Locate the cell with the specified text and output its [x, y] center coordinate. 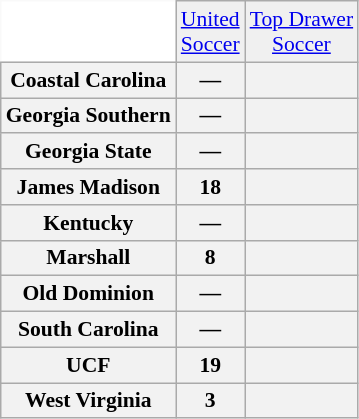
South Carolina [88, 330]
Georgia Southern [88, 116]
West Virginia [88, 401]
James Madison [88, 187]
UCF [88, 365]
19 [210, 365]
Coastal Carolina [88, 80]
18 [210, 187]
UnitedSoccer [210, 32]
3 [210, 401]
Georgia State [88, 152]
Kentucky [88, 223]
Old Dominion [88, 294]
Top DrawerSoccer [302, 32]
8 [210, 258]
Marshall [88, 258]
